Search for the cell housing the specified text and yield its (X, Y) center coordinate. 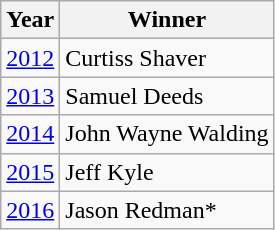
John Wayne Walding (167, 134)
2015 (30, 172)
Curtiss Shaver (167, 58)
2014 (30, 134)
Jason Redman* (167, 210)
2016 (30, 210)
2012 (30, 58)
2013 (30, 96)
Samuel Deeds (167, 96)
Winner (167, 20)
Jeff Kyle (167, 172)
Year (30, 20)
